Search for the cell housing the specified text and yield its (X, Y) center coordinate. 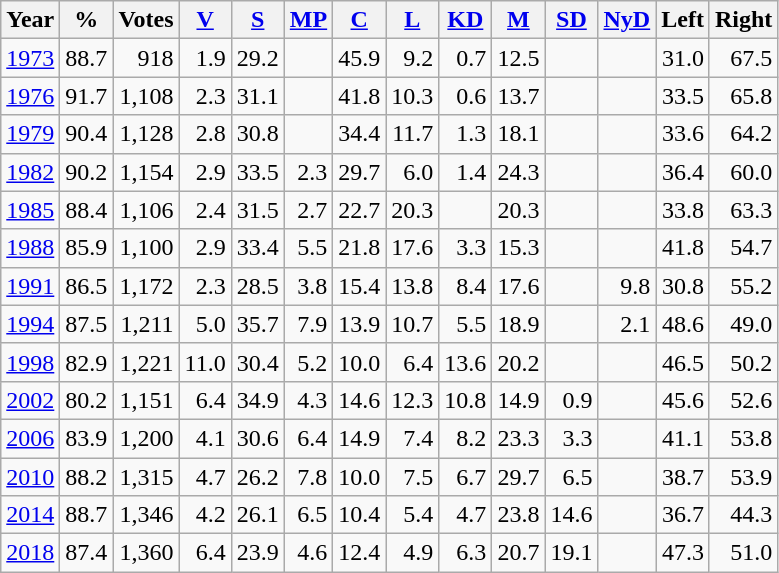
80.2 (86, 400)
86.5 (86, 286)
54.7 (743, 248)
26.2 (258, 477)
6.7 (466, 477)
1,200 (146, 438)
31.5 (258, 210)
64.2 (743, 134)
2014 (30, 515)
30.6 (258, 438)
18.9 (518, 324)
% (86, 20)
13.7 (518, 96)
23.9 (258, 553)
1979 (30, 134)
2018 (30, 553)
1.4 (466, 172)
83.9 (86, 438)
52.6 (743, 400)
13.9 (360, 324)
19.1 (572, 553)
4.2 (205, 515)
4.3 (308, 400)
12.5 (518, 58)
1982 (30, 172)
12.3 (412, 400)
67.5 (743, 58)
1,151 (146, 400)
23.3 (518, 438)
1,346 (146, 515)
87.4 (86, 553)
15.4 (360, 286)
82.9 (86, 362)
11.0 (205, 362)
30.4 (258, 362)
60.0 (743, 172)
0.6 (466, 96)
53.8 (743, 438)
1,211 (146, 324)
38.7 (683, 477)
2.4 (205, 210)
8.4 (466, 286)
2006 (30, 438)
20.2 (518, 362)
1994 (30, 324)
10.3 (412, 96)
29.2 (258, 58)
31.0 (683, 58)
34.4 (360, 134)
4.6 (308, 553)
1,108 (146, 96)
2.8 (205, 134)
90.2 (86, 172)
7.9 (308, 324)
1,172 (146, 286)
5.4 (412, 515)
0.9 (572, 400)
Year (30, 20)
33.6 (683, 134)
45.6 (683, 400)
918 (146, 58)
1,106 (146, 210)
45.9 (360, 58)
49.0 (743, 324)
MP (308, 20)
7.5 (412, 477)
12.4 (360, 553)
34.9 (258, 400)
0.7 (466, 58)
1,154 (146, 172)
18.1 (518, 134)
3.8 (308, 286)
5.0 (205, 324)
63.3 (743, 210)
1,315 (146, 477)
90.4 (86, 134)
C (360, 20)
Right (743, 20)
M (518, 20)
13.8 (412, 286)
1,221 (146, 362)
15.3 (518, 248)
33.4 (258, 248)
1,128 (146, 134)
Left (683, 20)
1976 (30, 96)
23.8 (518, 515)
1.9 (205, 58)
65.8 (743, 96)
11.7 (412, 134)
55.2 (743, 286)
48.6 (683, 324)
46.5 (683, 362)
2002 (30, 400)
10.7 (412, 324)
28.5 (258, 286)
13.6 (466, 362)
31.1 (258, 96)
NyD (627, 20)
21.8 (360, 248)
1988 (30, 248)
41.1 (683, 438)
1.3 (466, 134)
24.3 (518, 172)
36.4 (683, 172)
1991 (30, 286)
6.0 (412, 172)
7.4 (412, 438)
4.1 (205, 438)
9.2 (412, 58)
51.0 (743, 553)
20.7 (518, 553)
KD (466, 20)
36.7 (683, 515)
10.8 (466, 400)
SD (572, 20)
1985 (30, 210)
1,100 (146, 248)
10.4 (360, 515)
35.7 (258, 324)
2.7 (308, 210)
22.7 (360, 210)
47.3 (683, 553)
9.8 (627, 286)
L (412, 20)
1,360 (146, 553)
6.3 (466, 553)
88.2 (86, 477)
50.2 (743, 362)
44.3 (743, 515)
87.5 (86, 324)
26.1 (258, 515)
5.2 (308, 362)
85.9 (86, 248)
91.7 (86, 96)
7.8 (308, 477)
V (205, 20)
1998 (30, 362)
33.8 (683, 210)
4.9 (412, 553)
8.2 (466, 438)
88.4 (86, 210)
2010 (30, 477)
1973 (30, 58)
S (258, 20)
53.9 (743, 477)
Votes (146, 20)
2.1 (627, 324)
